From the cell containing the given text, extract its center point as (x, y) coordinate. 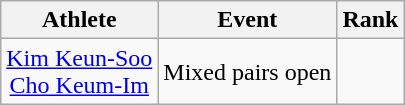
Kim Keun-SooCho Keum-Im (80, 72)
Mixed pairs open (248, 72)
Event (248, 20)
Athlete (80, 20)
Rank (370, 20)
